Capture the cell that displays the provided text and extract its [X, Y] central coordinate. 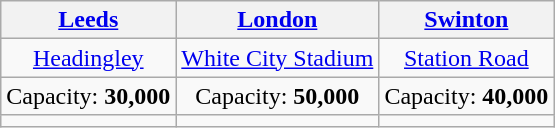
Capacity: 30,000 [88, 96]
Leeds [88, 20]
London [278, 20]
Swinton [466, 20]
Capacity: 40,000 [466, 96]
Capacity: 50,000 [278, 96]
White City Stadium [278, 58]
Station Road [466, 58]
Headingley [88, 58]
